From the cell containing the given text, extract its center point as (X, Y) coordinate. 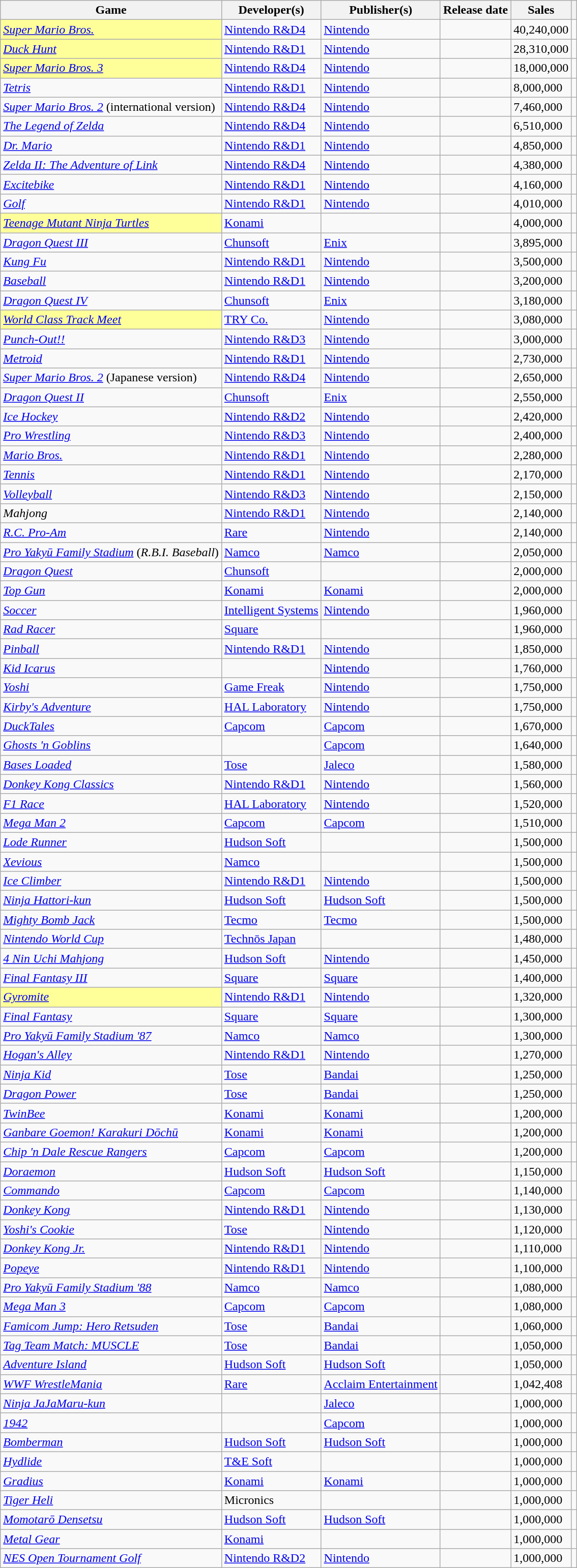
Ninja JaJaMaru-kun (111, 1403)
Mario Bros. (111, 455)
The Legend of Zelda (111, 126)
1,110,000 (541, 1249)
1,140,000 (541, 1191)
28,310,000 (541, 49)
Yoshi (111, 687)
Ganbare Goemon! Karakuri Dōchū (111, 1132)
1,400,000 (541, 978)
1,270,000 (541, 1055)
Game Freak (271, 687)
Kung Fu (111, 262)
Dragon Power (111, 1094)
Sales (541, 10)
Publisher(s) (381, 10)
Tennis (111, 474)
2,550,000 (541, 397)
WWF WrestleMania (111, 1384)
Hogan's Alley (111, 1055)
8,000,000 (541, 87)
Ice Hockey (111, 416)
1,560,000 (541, 784)
3,895,000 (541, 243)
3,080,000 (541, 320)
Tetris (111, 87)
Golf (111, 203)
Soccer (111, 610)
Dragon Quest (111, 571)
1,480,000 (541, 939)
Adventure Island (111, 1365)
Super Mario Bros. 3 (111, 68)
4,000,000 (541, 223)
3,500,000 (541, 262)
R.C. Pro-Am (111, 532)
3,200,000 (541, 281)
Punch-Out!! (111, 339)
Final Fantasy (111, 1016)
Metroid (111, 358)
2,050,000 (541, 552)
3,000,000 (541, 339)
4,850,000 (541, 145)
Game (111, 10)
4,010,000 (541, 203)
7,460,000 (541, 107)
2,170,000 (541, 474)
Ice Climber (111, 881)
Momotarō Densetsu (111, 1520)
Baseball (111, 281)
Nintendo World Cup (111, 939)
Tiger Heli (111, 1500)
Ninja Kid (111, 1074)
1942 (111, 1423)
Lode Runner (111, 842)
Kirby's Adventure (111, 707)
Kid Icarus (111, 668)
Developer(s) (271, 10)
1,130,000 (541, 1210)
2,650,000 (541, 378)
6,510,000 (541, 126)
4 Nin Uchi Mahjong (111, 958)
1,520,000 (541, 803)
Duck Hunt (111, 49)
Top Gun (111, 591)
2,420,000 (541, 416)
F1 Race (111, 803)
Dragon Quest IV (111, 300)
Dragon Quest II (111, 397)
3,180,000 (541, 300)
Technōs Japan (271, 939)
Xevious (111, 862)
1,580,000 (541, 765)
2,400,000 (541, 436)
Excitebike (111, 184)
Zelda II: The Adventure of Link (111, 165)
Bases Loaded (111, 765)
Doraemon (111, 1171)
1,510,000 (541, 823)
Donkey Kong Jr. (111, 1249)
Volleyball (111, 494)
4,380,000 (541, 165)
1,120,000 (541, 1229)
2,280,000 (541, 455)
Tag Team Match: MUSCLE (111, 1345)
Gradius (111, 1481)
Pro Yakyū Family Stadium '88 (111, 1287)
Mahjong (111, 513)
Super Mario Bros. (111, 29)
1,060,000 (541, 1326)
2,730,000 (541, 358)
Popeye (111, 1268)
Mega Man 3 (111, 1307)
1,320,000 (541, 997)
Super Mario Bros. 2 (Japanese version) (111, 378)
TRY Co. (271, 320)
Intelligent Systems (271, 610)
4,160,000 (541, 184)
40,240,000 (541, 29)
18,000,000 (541, 68)
Ghosts 'n Goblins (111, 745)
Commando (111, 1191)
Rad Racer (111, 629)
Dragon Quest III (111, 243)
T&E Soft (271, 1461)
1,760,000 (541, 668)
Yoshi's Cookie (111, 1229)
World Class Track Meet (111, 320)
Dr. Mario (111, 145)
Teenage Mutant Ninja Turtles (111, 223)
1,100,000 (541, 1268)
1,850,000 (541, 649)
Chip 'n Dale Rescue Rangers (111, 1152)
Metal Gear (111, 1539)
Pro Yakyū Family Stadium (R.B.I. Baseball) (111, 552)
1,450,000 (541, 958)
Bomberman (111, 1442)
Donkey Kong (111, 1210)
Pro Yakyū Family Stadium '87 (111, 1036)
Acclaim Entertainment (381, 1384)
Gyromite (111, 997)
Super Mario Bros. 2 (international version) (111, 107)
Release date (475, 10)
Final Fantasy III (111, 978)
Pinball (111, 649)
1,042,408 (541, 1384)
Micronics (271, 1500)
Mega Man 2 (111, 823)
1,640,000 (541, 745)
DuckTales (111, 726)
Ninja Hattori-kun (111, 900)
Donkey Kong Classics (111, 784)
1,670,000 (541, 726)
Famicom Jump: Hero Retsuden (111, 1326)
Mighty Bomb Jack (111, 920)
Hydlide (111, 1461)
NES Open Tournament Golf (111, 1558)
2,150,000 (541, 494)
Pro Wrestling (111, 436)
TwinBee (111, 1113)
1,150,000 (541, 1171)
